Return (X, Y) of the center of cell containing provided text 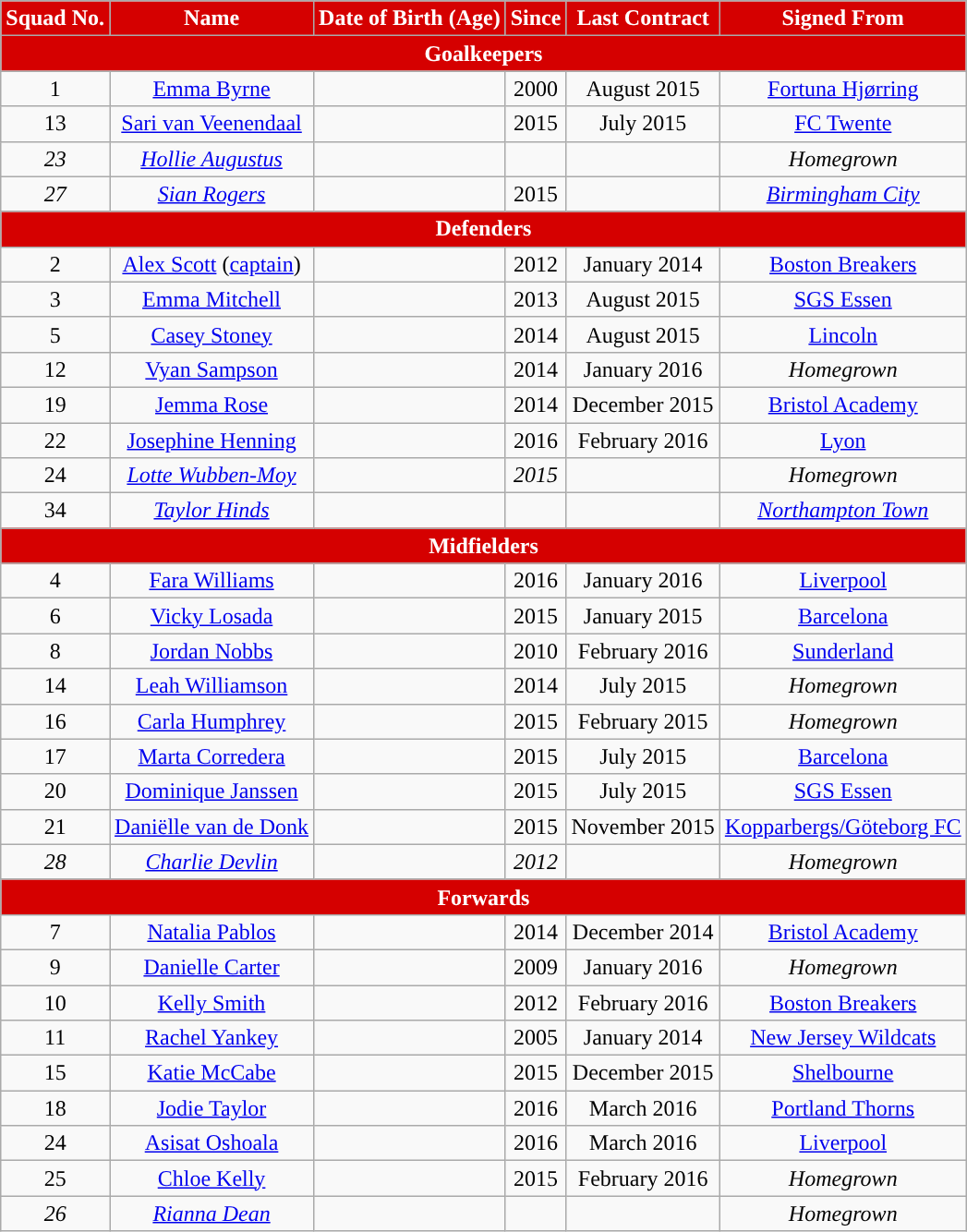
Defenders (484, 229)
11 (55, 1038)
28 (55, 862)
10 (55, 1002)
Dominique Janssen (212, 791)
Alex Scott (captain) (212, 264)
22 (55, 441)
Casey Stoney (212, 334)
Fara Williams (212, 581)
Signed From (842, 18)
Emma Byrne (212, 89)
Emma Mitchell (212, 299)
Carla Humphrey (212, 721)
25 (55, 1178)
Forwards (484, 897)
Chloe Kelly (212, 1178)
November 2015 (643, 827)
Shelbourne (842, 1073)
34 (55, 511)
Daniëlle van de Donk (212, 827)
1 (55, 89)
Name (212, 18)
FC Twente (842, 124)
Portland Thorns (842, 1108)
2 (55, 264)
9 (55, 967)
Date of Birth (Age) (410, 18)
Midfielders (484, 546)
Katie McCabe (212, 1073)
23 (55, 159)
20 (55, 791)
Josephine Henning (212, 441)
2010 (536, 651)
Rachel Yankey (212, 1038)
Rianna Dean (212, 1214)
Lotte Wubben-Moy (212, 476)
Last Contract (643, 18)
Natalia Pablos (212, 932)
19 (55, 405)
Birmingham City (842, 194)
Jordan Nobbs (212, 651)
Northampton Town (842, 511)
15 (55, 1073)
February 2015 (643, 721)
Vyan Sampson (212, 369)
Sian Rogers (212, 194)
Jodie Taylor (212, 1108)
Sunderland (842, 651)
2000 (536, 89)
Hollie Augustus (212, 159)
2009 (536, 967)
26 (55, 1214)
Danielle Carter (212, 967)
Vicky Losada (212, 616)
14 (55, 686)
Lincoln (842, 334)
16 (55, 721)
Goalkeepers (484, 54)
4 (55, 581)
2013 (536, 299)
12 (55, 369)
Jemma Rose (212, 405)
18 (55, 1108)
December 2014 (643, 932)
Asisat Oshoala (212, 1143)
Fortuna Hjørring (842, 89)
Kelly Smith (212, 1002)
17 (55, 756)
Squad No. (55, 18)
21 (55, 827)
Lyon (842, 441)
6 (55, 616)
7 (55, 932)
Sari van Veenendaal (212, 124)
Kopparbergs/Göteborg FC (842, 827)
8 (55, 651)
3 (55, 299)
January 2015 (643, 616)
New Jersey Wildcats (842, 1038)
Charlie Devlin (212, 862)
Marta Corredera (212, 756)
Since (536, 18)
Leah Williamson (212, 686)
Taylor Hinds (212, 511)
2005 (536, 1038)
27 (55, 194)
13 (55, 124)
5 (55, 334)
